From the cell containing the given text, extract its center point as (X, Y) coordinate. 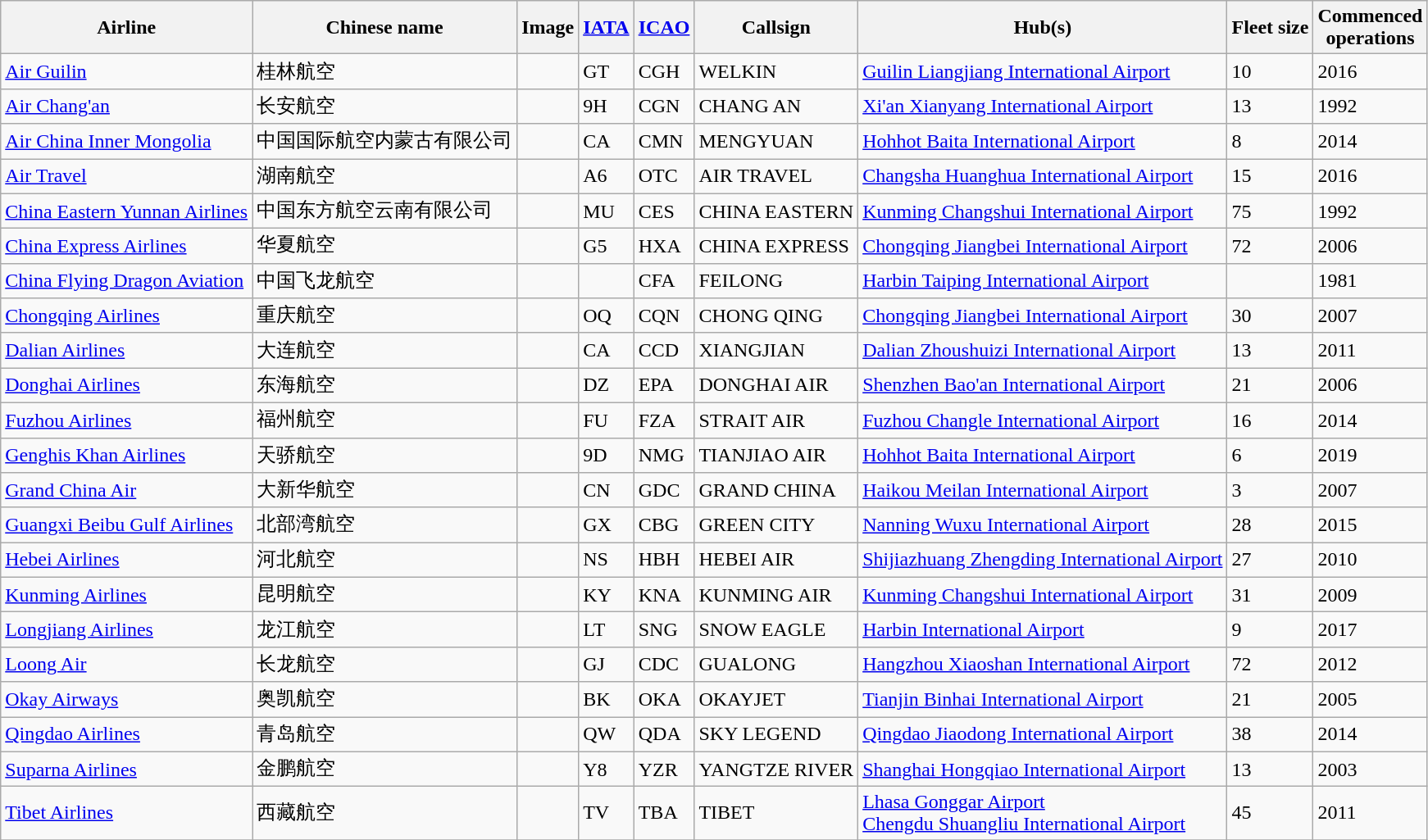
STRAIT AIR (776, 420)
GREEN CITY (776, 524)
Shijiazhuang Zhengding International Airport (1043, 561)
重庆航空 (385, 316)
75 (1271, 211)
2003 (1371, 769)
CGN (664, 107)
Haikou Meilan International Airport (1043, 490)
Kunming Airlines (126, 595)
IATA (607, 28)
2017 (1371, 629)
Hangzhou Xiaoshan International Airport (1043, 664)
昆明航空 (385, 595)
Commencedoperations (1371, 28)
TIANJIAO AIR (776, 456)
Harbin Taiping International Airport (1043, 280)
TV (607, 813)
Air China Inner Mongolia (126, 141)
QW (607, 734)
6 (1271, 456)
奥凯航空 (385, 700)
Genghis Khan Airlines (126, 456)
28 (1271, 524)
9 (1271, 629)
OKA (664, 700)
YANGTZE RIVER (776, 769)
Nanning Wuxu International Airport (1043, 524)
1981 (1371, 280)
9H (607, 107)
Air Guilin (126, 72)
Air Chang'an (126, 107)
湖南航空 (385, 177)
30 (1271, 316)
Hub(s) (1043, 28)
2019 (1371, 456)
HXA (664, 246)
China Eastern Yunnan Airlines (126, 211)
EPA (664, 385)
OQ (607, 316)
长安航空 (385, 107)
CES (664, 211)
CMN (664, 141)
Dalian Airlines (126, 351)
SKY LEGEND (776, 734)
大新华航空 (385, 490)
中国东方航空云南有限公司 (385, 211)
河北航空 (385, 561)
GJ (607, 664)
Fuzhou Airlines (126, 420)
Lhasa Gonggar AirportChengdu Shuangliu International Airport (1043, 813)
HEBEI AIR (776, 561)
天骄航空 (385, 456)
HBH (664, 561)
GX (607, 524)
LT (607, 629)
2015 (1371, 524)
中国飞龙航空 (385, 280)
福州航空 (385, 420)
Longjiang Airlines (126, 629)
2005 (1371, 700)
青岛航空 (385, 734)
金鹏航空 (385, 769)
2009 (1371, 595)
KUNMING AIR (776, 595)
27 (1271, 561)
15 (1271, 177)
XIANGJIAN (776, 351)
Grand China Air (126, 490)
Suparna Airlines (126, 769)
Hebei Airlines (126, 561)
GDC (664, 490)
MENGYUAN (776, 141)
China Express Airlines (126, 246)
Air Travel (126, 177)
CN (607, 490)
Tianjin Binhai International Airport (1043, 700)
GT (607, 72)
Chinese name (385, 28)
华夏航空 (385, 246)
东海航空 (385, 385)
CBG (664, 524)
Callsign (776, 28)
SNOW EAGLE (776, 629)
NS (607, 561)
AIR TRAVEL (776, 177)
Image (548, 28)
SNG (664, 629)
Changsha Huanghua International Airport (1043, 177)
Shanghai Hongqiao International Airport (1043, 769)
G5 (607, 246)
16 (1271, 420)
CGH (664, 72)
北部湾航空 (385, 524)
西藏航空 (385, 813)
MU (607, 211)
10 (1271, 72)
长龙航空 (385, 664)
Loong Air (126, 664)
FU (607, 420)
Xi'an Xianyang International Airport (1043, 107)
GRAND CHINA (776, 490)
NMG (664, 456)
Fleet size (1271, 28)
2012 (1371, 664)
Fuzhou Changle International Airport (1043, 420)
CFA (664, 280)
Donghai Airlines (126, 385)
Guilin Liangjiang International Airport (1043, 72)
DONGHAI AIR (776, 385)
Qingdao Airlines (126, 734)
OTC (664, 177)
38 (1271, 734)
Y8 (607, 769)
ICAO (664, 28)
CDC (664, 664)
KNA (664, 595)
Dalian Zhoushuizi International Airport (1043, 351)
桂林航空 (385, 72)
3 (1271, 490)
9D (607, 456)
Guangxi Beibu Gulf Airlines (126, 524)
45 (1271, 813)
KY (607, 595)
YZR (664, 769)
Shenzhen Bao'an International Airport (1043, 385)
QDA (664, 734)
Qingdao Jiaodong International Airport (1043, 734)
Okay Airways (126, 700)
8 (1271, 141)
龙江航空 (385, 629)
Chongqing Airlines (126, 316)
BK (607, 700)
WELKIN (776, 72)
大连航空 (385, 351)
Tibet Airlines (126, 813)
DZ (607, 385)
FEILONG (776, 280)
TIBET (776, 813)
GUALONG (776, 664)
中国国际航空内蒙古有限公司 (385, 141)
Airline (126, 28)
CCD (664, 351)
China Flying Dragon Aviation (126, 280)
OKAYJET (776, 700)
CHONG QING (776, 316)
31 (1271, 595)
CHINA EASTERN (776, 211)
TBA (664, 813)
A6 (607, 177)
2010 (1371, 561)
CHANG AN (776, 107)
CQN (664, 316)
Harbin International Airport (1043, 629)
FZA (664, 420)
CHINA EXPRESS (776, 246)
